Search for the cell housing the specified text and yield its (X, Y) center coordinate. 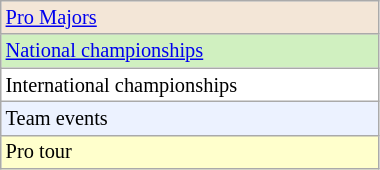
Team events (190, 118)
International championships (190, 85)
Pro Majors (190, 17)
National championships (190, 51)
Pro tour (190, 152)
